Determine the [X, Y] coordinate at the center of the cell enclosing the given text.  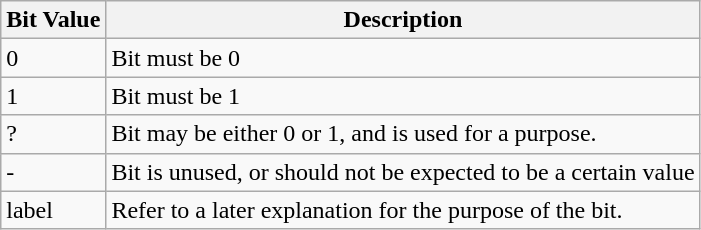
Bit must be 1 [403, 96]
Bit must be 0 [403, 58]
Refer to a later explanation for the purpose of the bit. [403, 210]
1 [54, 96]
label [54, 210]
Description [403, 20]
0 [54, 58]
Bit Value [54, 20]
- [54, 172]
? [54, 134]
Bit is unused, or should not be expected to be a certain value [403, 172]
Bit may be either 0 or 1, and is used for a purpose. [403, 134]
